Search for the cell housing the specified text and yield its [x, y] center coordinate. 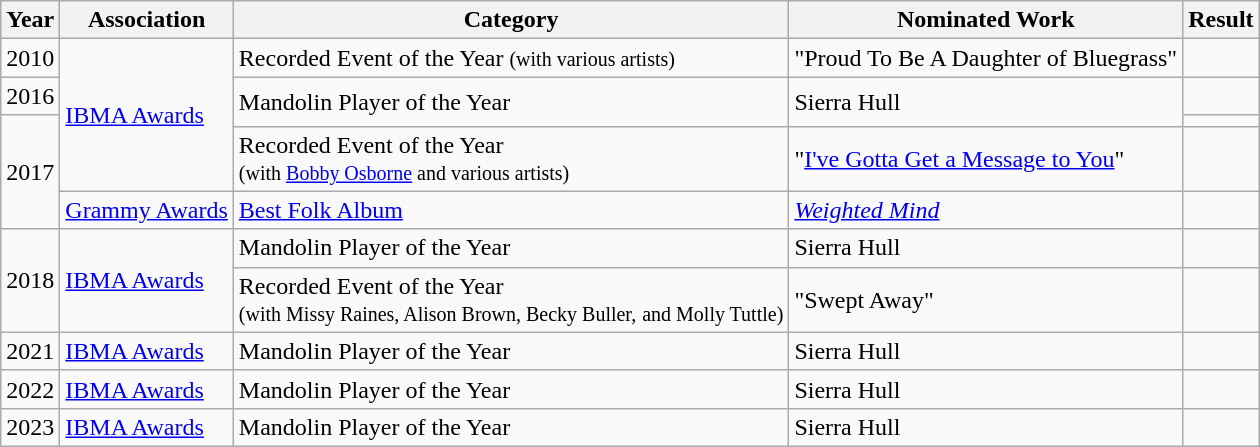
Grammy Awards [147, 210]
Year [30, 20]
2022 [30, 389]
"Swept Away" [986, 300]
"Proud To Be A Daughter of Bluegrass" [986, 58]
Result [1221, 20]
2023 [30, 427]
Association [147, 20]
Recorded Event of the Year(with Missy Raines, Alison Brown, Becky Buller, and Molly Tuttle) [511, 300]
2017 [30, 172]
2018 [30, 280]
"I've Gotta Get a Message to You" [986, 158]
Recorded Event of the Year (with various artists) [511, 58]
Category [511, 20]
Recorded Event of the Year (with Bobby Osborne and various artists) [511, 158]
Weighted Mind [986, 210]
2010 [30, 58]
Nominated Work [986, 20]
2021 [30, 351]
Best Folk Album [511, 210]
2016 [30, 96]
